For the text-containing cell, return its midpoint in (x, y) coordinate format. 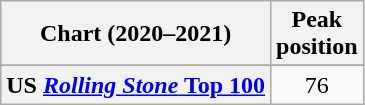
US Rolling Stone Top 100 (136, 85)
Chart (2020–2021) (136, 34)
Peakposition (317, 34)
76 (317, 85)
